Provide the (X, Y) coordinate of the cell's center where the given text is located.  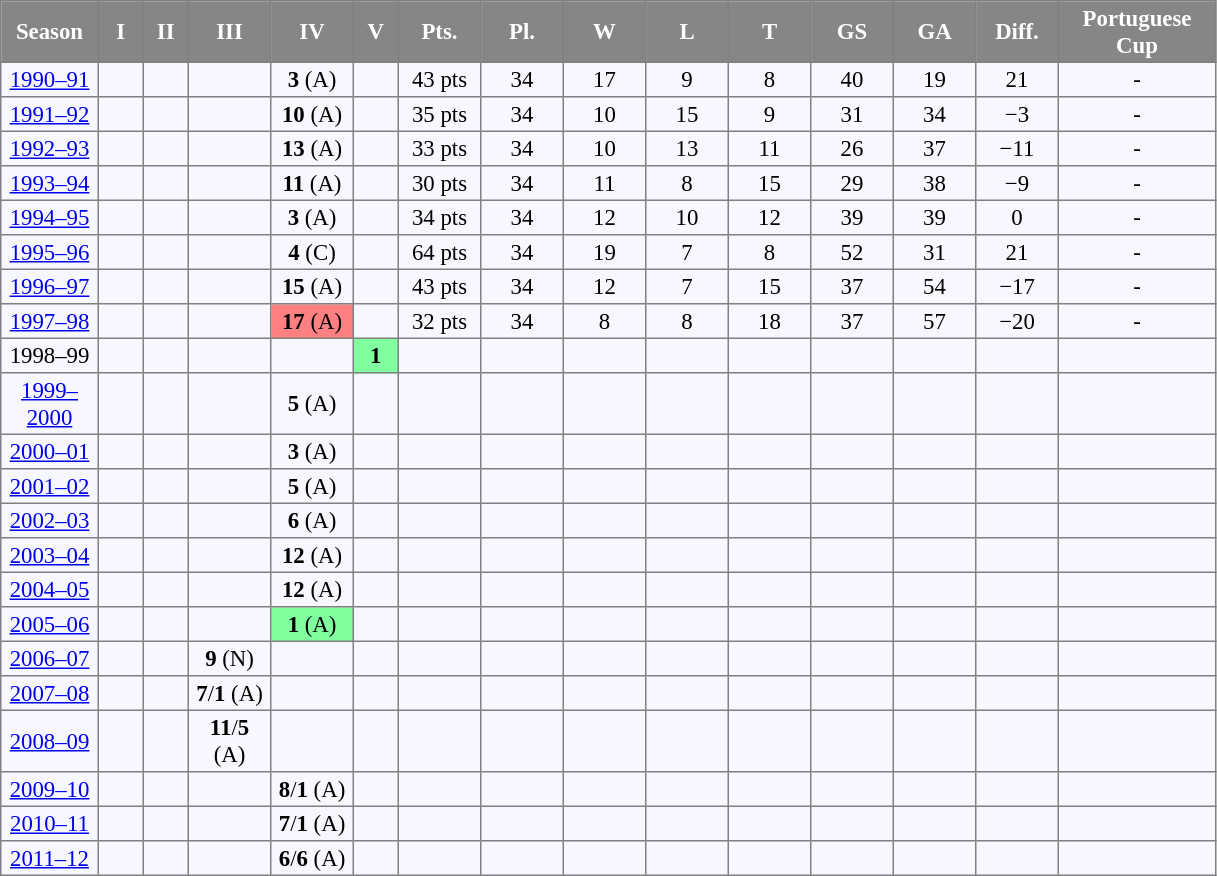
T (769, 32)
GA (934, 32)
2010–11 (50, 823)
2007–08 (50, 693)
18 (769, 321)
17 (604, 79)
64 pts (439, 252)
III (229, 32)
2005–06 (50, 624)
−20 (1017, 321)
Season (50, 32)
38 (934, 183)
35 pts (439, 114)
13 (A) (312, 148)
8/1 (A) (312, 789)
13 (687, 148)
1995–96 (50, 252)
1997–98 (50, 321)
2001–02 (50, 486)
33 pts (439, 148)
2003–04 (50, 555)
6 (A) (312, 520)
11 (A) (312, 183)
2000–01 (50, 451)
1999–2000 (50, 404)
L (687, 32)
11/5 (A) (229, 741)
W (604, 32)
17 (A) (312, 321)
15 (A) (312, 286)
−3 (1017, 114)
9 (N) (229, 658)
2004–05 (50, 589)
57 (934, 321)
10 (A) (312, 114)
Portuguese Cup (1137, 32)
52 (852, 252)
1994–95 (50, 217)
1996–97 (50, 286)
Pts. (439, 32)
30 pts (439, 183)
1990–91 (50, 79)
2008–09 (50, 741)
2011–12 (50, 858)
54 (934, 286)
−11 (1017, 148)
I (120, 32)
2002–03 (50, 520)
32 pts (439, 321)
6/6 (A) (312, 858)
34 pts (439, 217)
29 (852, 183)
V (376, 32)
GS (852, 32)
4 (C) (312, 252)
−9 (1017, 183)
40 (852, 79)
2006–07 (50, 658)
1 (376, 355)
1998–99 (50, 355)
0 (1017, 217)
1992–93 (50, 148)
IV (312, 32)
1993–94 (50, 183)
1991–92 (50, 114)
26 (852, 148)
2009–10 (50, 789)
1 (A) (312, 624)
II (166, 32)
−17 (1017, 286)
Pl. (522, 32)
Diff. (1017, 32)
